Capture the cell that displays the provided text and extract its [x, y] central coordinate. 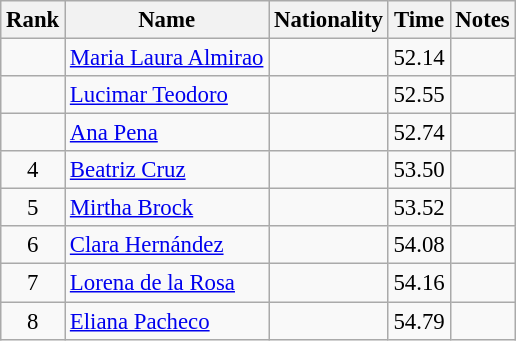
Eliana Pacheco [167, 321]
Lucimar Teodoro [167, 95]
Lorena de la Rosa [167, 283]
52.14 [419, 58]
7 [33, 283]
Ana Pena [167, 133]
Beatriz Cruz [167, 170]
52.55 [419, 95]
54.16 [419, 283]
Notes [482, 20]
Maria Laura Almirao [167, 58]
Rank [33, 20]
53.52 [419, 208]
Nationality [328, 20]
54.79 [419, 321]
6 [33, 245]
8 [33, 321]
Time [419, 20]
Clara Hernández [167, 245]
52.74 [419, 133]
Mirtha Brock [167, 208]
5 [33, 208]
54.08 [419, 245]
Name [167, 20]
4 [33, 170]
53.50 [419, 170]
